Extract the (x, y) coordinate from the center of the cell holding the provided text.  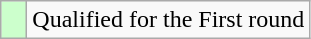
Qualified for the First round (168, 20)
